Pinpoint the cell where the given text exists, returning its (X, Y) midpoint coordinate. 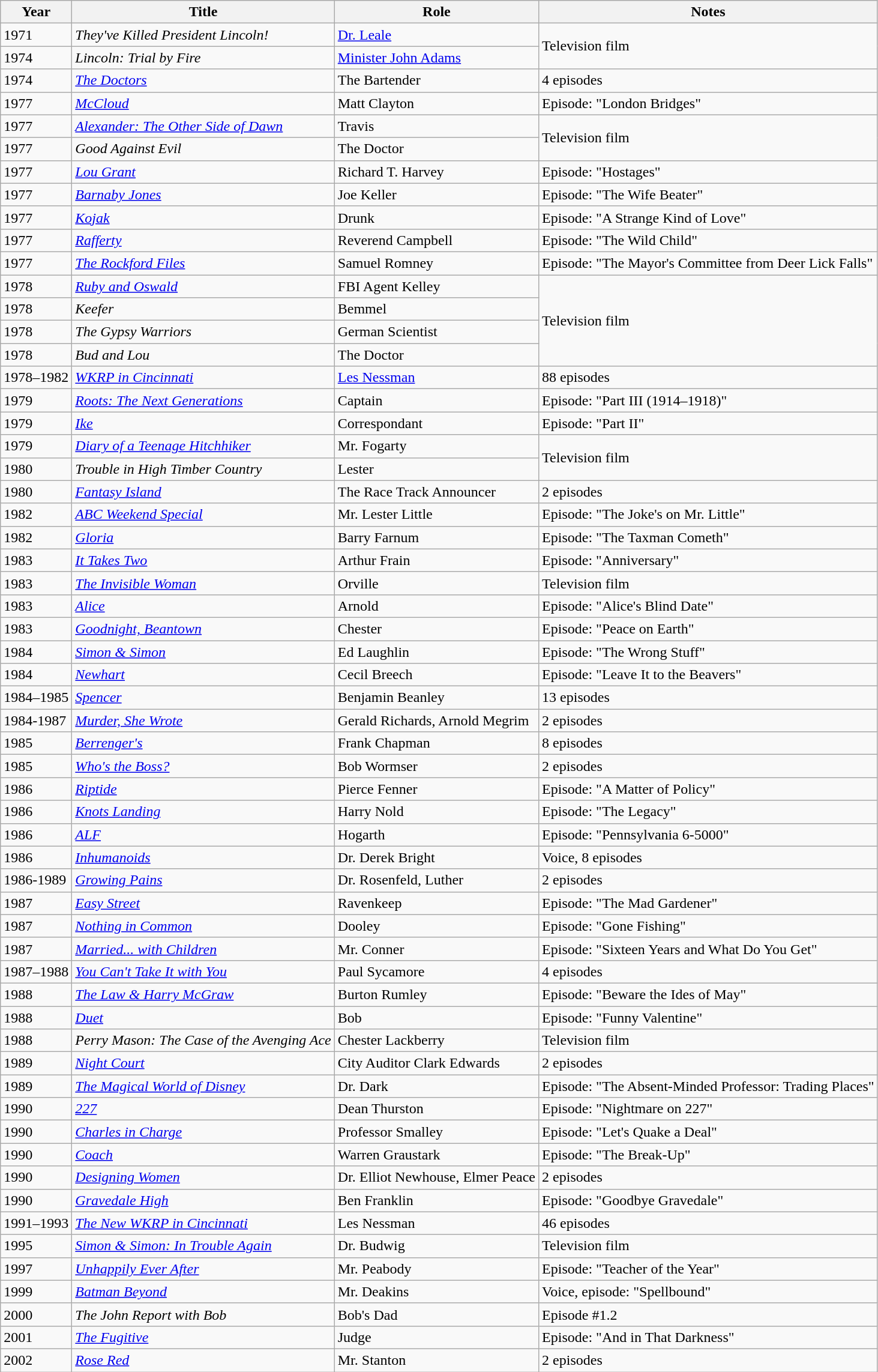
Pierce Fenner (436, 789)
Minister John Adams (436, 58)
Harry Nold (436, 812)
Title (203, 12)
Ben Franklin (436, 1200)
Mr. Deakins (436, 1292)
Lester (436, 469)
13 episodes (708, 698)
Year (36, 12)
Episode: "Let's Quake a Deal" (708, 1132)
Episode: "The Mad Gardener" (708, 903)
Lincoln: Trial by Fire (203, 58)
46 episodes (708, 1223)
227 (203, 1109)
Who's the Boss? (203, 766)
Samuel Romney (436, 263)
Voice, episode: "Spellbound" (708, 1292)
Simon & Simon (203, 651)
Richard T. Harvey (436, 172)
Frank Chapman (436, 743)
Berrenger's (203, 743)
Riptide (203, 789)
Matt Clayton (436, 103)
The Bartender (436, 80)
88 episodes (708, 378)
Alice (203, 606)
Notes (708, 12)
1986-1989 (36, 880)
Mr. Stanton (436, 1360)
Inhumanoids (203, 857)
8 episodes (708, 743)
Good Against Evil (203, 149)
Night Court (203, 1063)
Reverend Campbell (436, 240)
1995 (36, 1246)
Knots Landing (203, 812)
Goodnight, Beantown (203, 629)
Bemmel (436, 309)
Burton Rumley (436, 994)
Easy Street (203, 903)
Spencer (203, 698)
Episode: "Nightmare on 227" (708, 1109)
Ravenkeep (436, 903)
Episode: "A Strange Kind of Love" (708, 217)
Voice, 8 episodes (708, 857)
FBI Agent Kelley (436, 286)
Episode: "The Wife Beater" (708, 195)
Gerald Richards, Arnold Megrim (436, 721)
Episode: "Peace on Earth" (708, 629)
German Scientist (436, 332)
Paul Sycamore (436, 972)
Charles in Charge (203, 1132)
Bud and Lou (203, 355)
Nothing in Common (203, 926)
Episode: "Sixteen Years and What Do You Get" (708, 949)
Hogarth (436, 835)
Designing Women (203, 1177)
The Race Track Announcer (436, 492)
Ike (203, 423)
Episode: "Leave It to the Beavers" (708, 675)
Episode: "The Break-Up" (708, 1155)
Dr. Leale (436, 35)
Mr. Lester Little (436, 515)
Ed Laughlin (436, 651)
Mr. Conner (436, 949)
Chester Lackberry (436, 1041)
Travis (436, 126)
Dean Thurston (436, 1109)
Episode: "Anniversary" (708, 560)
Mr. Fogarty (436, 446)
Episode: "Alice's Blind Date" (708, 606)
1978–1982 (36, 378)
Episode: "The Legacy" (708, 812)
Dr. Rosenfeld, Luther (436, 880)
Married... with Children (203, 949)
Episode: "A Matter of Policy" (708, 789)
2002 (36, 1360)
Episode: "The Wrong Stuff" (708, 651)
Episode: "Beware the Ides of May" (708, 994)
WKRP in Cincinnati (203, 378)
Bob's Dad (436, 1314)
McCloud (203, 103)
Episode: "Goodbye Gravedale" (708, 1200)
ABC Weekend Special (203, 515)
Rose Red (203, 1360)
Dr. Budwig (436, 1246)
Episode: "Hostages" (708, 172)
Dooley (436, 926)
Drunk (436, 217)
The Invisible Woman (203, 583)
Keefer (203, 309)
Episode: "The Joke's on Mr. Little" (708, 515)
Simon & Simon: In Trouble Again (203, 1246)
The Rockford Files (203, 263)
Gravedale High (203, 1200)
Ruby and Oswald (203, 286)
Episode: "London Bridges" (708, 103)
1999 (36, 1292)
The Gypsy Warriors (203, 332)
Episode: "The Taxman Cometh" (708, 537)
Kojak (203, 217)
Episode: "Gone Fishing" (708, 926)
Dr. Dark (436, 1086)
Episode: "Pennsylvania 6-5000" (708, 835)
1984-1987 (36, 721)
Rafferty (203, 240)
Murder, She Wrote (203, 721)
Batman Beyond (203, 1292)
Episode: "Part II" (708, 423)
Episode: "Part III (1914–1918)" (708, 400)
2000 (36, 1314)
Newhart (203, 675)
Barry Farnum (436, 537)
Perry Mason: The Case of the Avenging Ace (203, 1041)
Episode: "The Mayor's Committee from Deer Lick Falls" (708, 263)
It Takes Two (203, 560)
Barnaby Jones (203, 195)
Episode: "The Absent-Minded Professor: Trading Places" (708, 1086)
Alexander: The Other Side of Dawn (203, 126)
Fantasy Island (203, 492)
Episode: "And in That Darkness" (708, 1337)
Bob Wormser (436, 766)
Chester (436, 629)
1987–1988 (36, 972)
2001 (36, 1337)
Warren Graustark (436, 1155)
Duet (203, 1018)
Mr. Peabody (436, 1269)
Arnold (436, 606)
Dr. Derek Bright (436, 857)
The Fugitive (203, 1337)
Dr. Elliot Newhouse, Elmer Peace (436, 1177)
Gloria (203, 537)
Growing Pains (203, 880)
The Doctors (203, 80)
Cecil Breech (436, 675)
They've Killed President Lincoln! (203, 35)
ALF (203, 835)
Professor Smalley (436, 1132)
Correspondant (436, 423)
Coach (203, 1155)
Judge (436, 1337)
Arthur Frain (436, 560)
1997 (36, 1269)
Episode #1.2 (708, 1314)
Captain (436, 400)
Benjamin Beanley (436, 698)
The Magical World of Disney (203, 1086)
Episode: "Teacher of the Year" (708, 1269)
Joe Keller (436, 195)
Episode: "Funny Valentine" (708, 1018)
Unhappily Ever After (203, 1269)
Bob (436, 1018)
The New WKRP in Cincinnati (203, 1223)
1991–1993 (36, 1223)
The John Report with Bob (203, 1314)
The Law & Harry McGraw (203, 994)
Trouble in High Timber Country (203, 469)
Lou Grant (203, 172)
Orville (436, 583)
You Can't Take It with You (203, 972)
Diary of a Teenage Hitchhiker (203, 446)
Role (436, 12)
1971 (36, 35)
City Auditor Clark Edwards (436, 1063)
1984–1985 (36, 698)
Episode: "The Wild Child" (708, 240)
Roots: The Next Generations (203, 400)
